From the cell containing the given text, extract its center point as (x, y) coordinate. 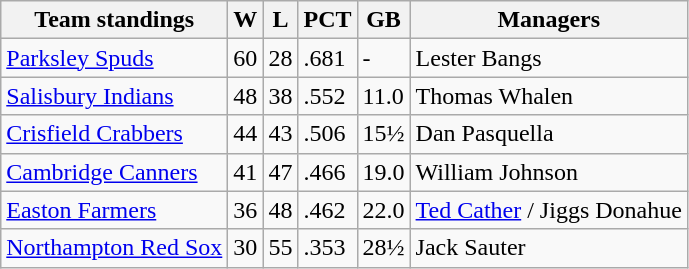
38 (280, 96)
.552 (328, 96)
28½ (384, 248)
Parksley Spuds (114, 58)
Cambridge Canners (114, 172)
.681 (328, 58)
Lester Bangs (548, 58)
15½ (384, 134)
Ted Cather / Jiggs Donahue (548, 210)
Crisfield Crabbers (114, 134)
L (280, 20)
41 (246, 172)
55 (280, 248)
.462 (328, 210)
60 (246, 58)
22.0 (384, 210)
W (246, 20)
19.0 (384, 172)
Salisbury Indians (114, 96)
Thomas Whalen (548, 96)
11.0 (384, 96)
30 (246, 248)
Managers (548, 20)
36 (246, 210)
.506 (328, 134)
GB (384, 20)
47 (280, 172)
William Johnson (548, 172)
44 (246, 134)
- (384, 58)
Team standings (114, 20)
43 (280, 134)
PCT (328, 20)
.466 (328, 172)
Easton Farmers (114, 210)
Dan Pasquella (548, 134)
Northampton Red Sox (114, 248)
28 (280, 58)
.353 (328, 248)
Jack Sauter (548, 248)
